Locate the cell with the specified text and output its [X, Y] center coordinate. 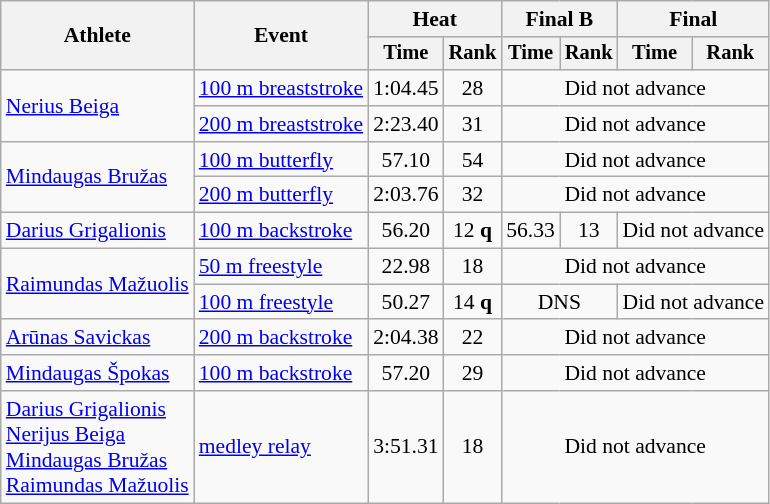
200 m butterfly [281, 195]
2:04.38 [406, 338]
Arūnas Savickas [98, 338]
Darius Grigalionis [98, 231]
50.27 [406, 302]
Darius GrigalionisNerijus BeigaMindaugas BružasRaimundas Mažuolis [98, 447]
medley relay [281, 447]
200 m backstroke [281, 338]
56.20 [406, 231]
57.10 [406, 160]
3:51.31 [406, 447]
2:03.76 [406, 195]
28 [473, 88]
Event [281, 36]
100 m freestyle [281, 302]
13 [589, 231]
100 m butterfly [281, 160]
Final [694, 19]
12 q [473, 231]
14 q [473, 302]
Raimundas Mažuolis [98, 284]
Nerius Beiga [98, 106]
DNS [559, 302]
1:04.45 [406, 88]
50 m freestyle [281, 267]
31 [473, 124]
22.98 [406, 267]
Athlete [98, 36]
Mindaugas Bružas [98, 178]
29 [473, 373]
Final B [559, 19]
32 [473, 195]
Heat [434, 19]
2:23.40 [406, 124]
56.33 [530, 231]
22 [473, 338]
100 m breaststroke [281, 88]
57.20 [406, 373]
Mindaugas Špokas [98, 373]
200 m breaststroke [281, 124]
54 [473, 160]
